Return [X, Y] of the center of cell containing provided text 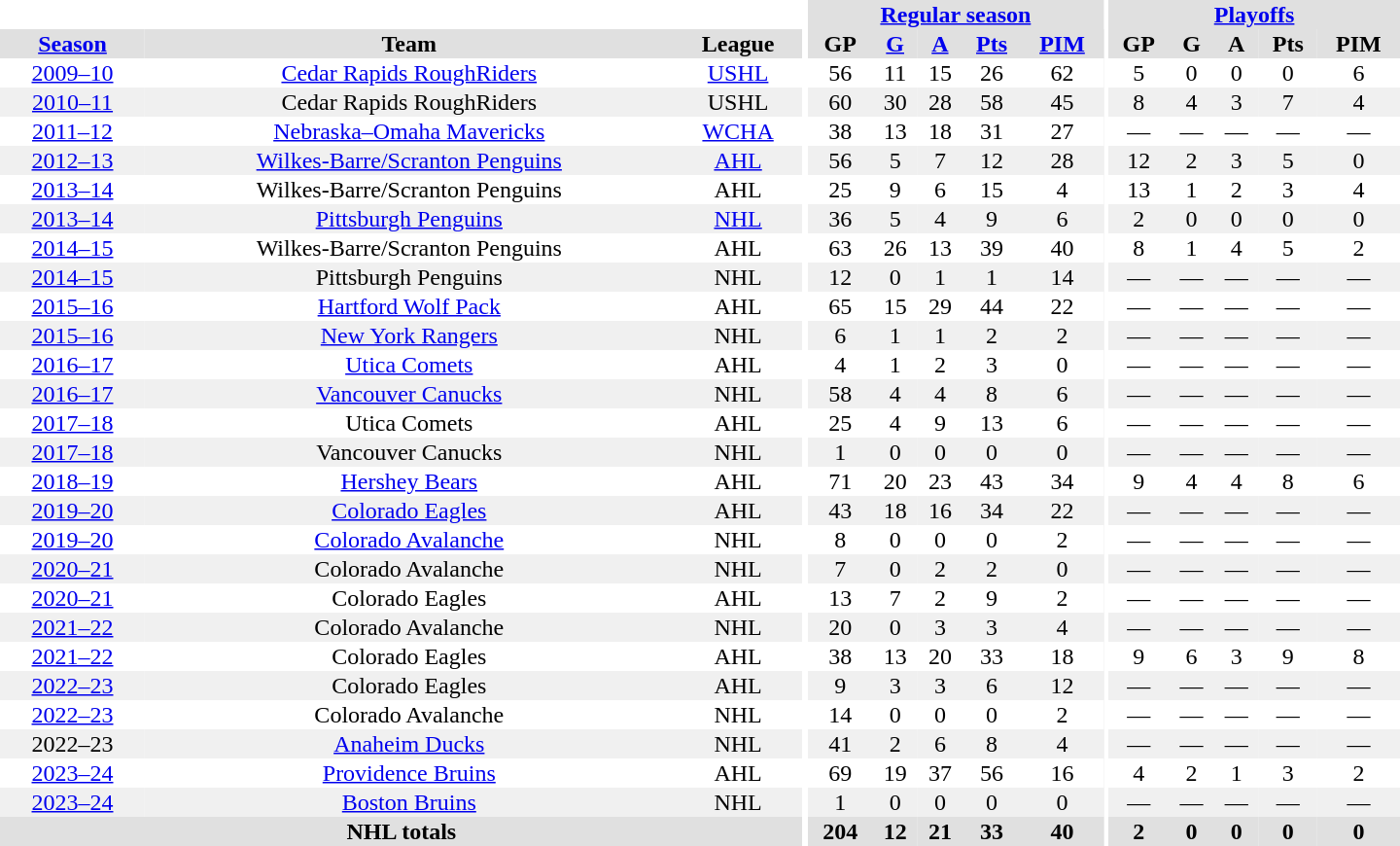
65 [840, 306]
204 [840, 831]
2012–13 [72, 160]
21 [940, 831]
WCHA [739, 131]
Team [409, 44]
39 [992, 248]
11 [895, 73]
37 [940, 773]
29 [940, 306]
31 [992, 131]
69 [840, 773]
Boston Bruins [409, 802]
NHL totals [402, 831]
2009–10 [72, 73]
41 [840, 744]
60 [840, 102]
45 [1062, 102]
2011–12 [72, 131]
Regular season [956, 15]
30 [895, 102]
2010–11 [72, 102]
2018–19 [72, 481]
Nebraska–Omaha Mavericks [409, 131]
Playoffs [1254, 15]
19 [895, 773]
Providence Bruins [409, 773]
League [739, 44]
63 [840, 248]
Hartford Wolf Pack [409, 306]
Anaheim Ducks [409, 744]
36 [840, 219]
71 [840, 481]
62 [1062, 73]
Hershey Bears [409, 481]
New York Rangers [409, 335]
44 [992, 306]
27 [1062, 131]
23 [940, 481]
Season [72, 44]
